Search for the cell housing the specified text and yield its (x, y) center coordinate. 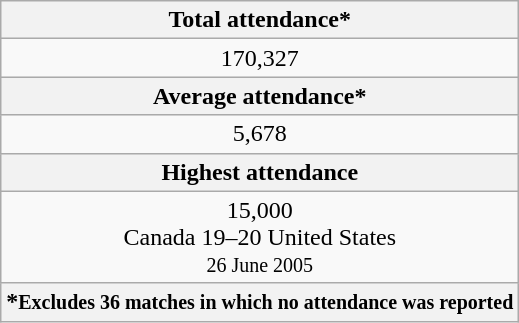
170,327 (260, 58)
Average attendance* (260, 96)
15,000 Canada 19–20 United States 26 June 2005 (260, 237)
*Excludes 36 matches in which no attendance was reported (260, 302)
Highest attendance (260, 172)
5,678 (260, 134)
Total attendance* (260, 20)
